Return the [X, Y] coordinate for the center point of the cell that contains the specified text.  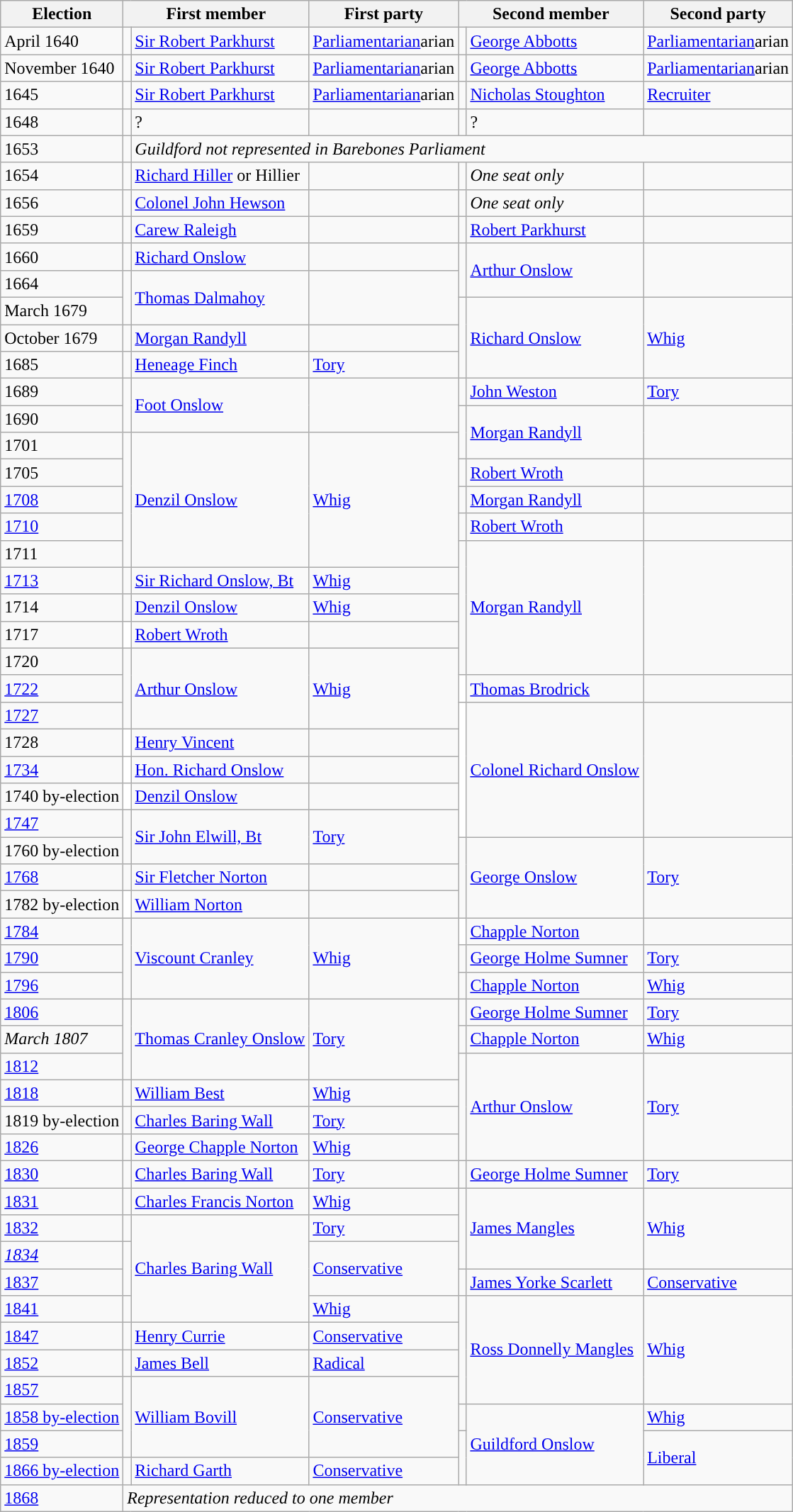
Second party [719, 14]
1818 [62, 1093]
November 1640 [62, 68]
Richard Garth [220, 1471]
Colonel John Hewson [220, 203]
1747 [62, 824]
Charles Francis Norton [220, 1202]
Liberal [719, 1457]
1734 [62, 769]
1645 [62, 95]
George Chapple Norton [220, 1147]
Richard Hiller or Hillier [220, 176]
1784 [62, 931]
First member [216, 14]
1717 [62, 634]
1859 [62, 1444]
March 1807 [62, 1039]
Nicholas Stoughton [555, 95]
1705 [62, 473]
James Yorke Scarlett [555, 1282]
1689 [62, 392]
William Norton [220, 905]
Viscount Cranley [220, 958]
Colonel Richard Onslow [555, 769]
1837 [62, 1282]
Carew Raleigh [220, 230]
Second member [551, 14]
Guildford not represented in Barebones Parliament [462, 149]
1714 [62, 607]
1720 [62, 661]
1659 [62, 230]
1713 [62, 581]
April 1640 [62, 41]
1727 [62, 715]
Foot Onslow [220, 405]
Thomas Brodrick [555, 688]
1656 [62, 203]
1660 [62, 257]
1701 [62, 446]
1790 [62, 958]
1648 [62, 122]
October 1679 [62, 338]
1832 [62, 1228]
1831 [62, 1202]
Henry Vincent [220, 742]
1847 [62, 1336]
1654 [62, 176]
Thomas Dalmahoy [220, 297]
1760 by-election [62, 851]
1858 by-election [62, 1417]
1868 [62, 1498]
1826 [62, 1147]
James Bell [220, 1363]
1710 [62, 527]
1685 [62, 365]
1728 [62, 742]
John Weston [555, 392]
1841 [62, 1309]
1722 [62, 688]
First party [384, 14]
1740 by-election [62, 797]
Election [62, 14]
1768 [62, 878]
1830 [62, 1174]
Robert Parkhurst [555, 230]
William Best [220, 1093]
1852 [62, 1363]
1819 by-election [62, 1120]
March 1679 [62, 310]
Heneage Finch [220, 365]
1834 [62, 1255]
1782 by-election [62, 905]
1690 [62, 419]
Sir Richard Onslow, Bt [220, 581]
1664 [62, 284]
Hon. Richard Onslow [220, 769]
Henry Currie [220, 1336]
Radical [384, 1363]
Ross Donnelly Mangles [555, 1350]
1708 [62, 500]
George Onslow [555, 878]
1711 [62, 554]
James Mangles [555, 1228]
Representation reduced to one member [458, 1498]
Sir John Elwill, Bt [220, 837]
1653 [62, 149]
1806 [62, 1012]
William Bovill [220, 1417]
1796 [62, 985]
1812 [62, 1066]
Thomas Cranley Onslow [220, 1039]
Recruiter [719, 95]
1866 by-election [62, 1471]
1857 [62, 1390]
Sir Fletcher Norton [220, 878]
Guildford Onslow [555, 1444]
